Return the [x, y] coordinate for the center point of the cell that contains the specified text.  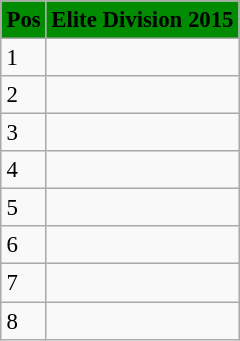
1 [24, 57]
3 [24, 133]
6 [24, 245]
4 [24, 170]
Elite Division 2015 [142, 20]
5 [24, 208]
7 [24, 283]
8 [24, 321]
2 [24, 95]
Pos [24, 20]
